Provide the [x, y] coordinate of the cell's center where the given text is located.  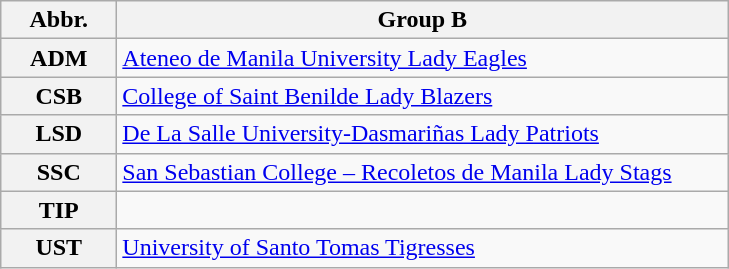
UST [59, 248]
ADM [59, 58]
Group B [422, 20]
University of Santo Tomas Tigresses [422, 248]
Ateneo de Manila University Lady Eagles [422, 58]
SSC [59, 172]
TIP [59, 210]
San Sebastian College – Recoletos de Manila Lady Stags [422, 172]
De La Salle University-Dasmariñas Lady Patriots [422, 134]
College of Saint Benilde Lady Blazers [422, 96]
LSD [59, 134]
Abbr. [59, 20]
CSB [59, 96]
